For the text-containing cell, return its midpoint in [x, y] coordinate format. 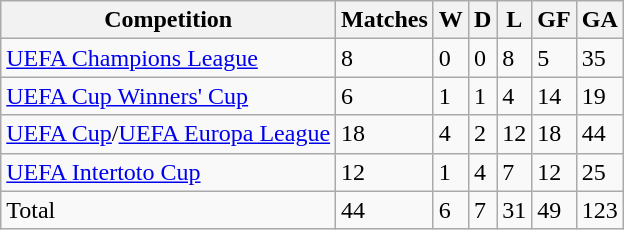
W [450, 20]
Total [168, 210]
UEFA Champions League [168, 58]
UEFA Cup Winners' Cup [168, 96]
35 [600, 58]
31 [514, 210]
UEFA Cup/UEFA Europa League [168, 134]
GF [554, 20]
49 [554, 210]
L [514, 20]
5 [554, 58]
25 [600, 172]
UEFA Intertoto Cup [168, 172]
Competition [168, 20]
123 [600, 210]
2 [482, 134]
D [482, 20]
19 [600, 96]
Matches [385, 20]
14 [554, 96]
GA [600, 20]
